Identify which cell holds the provided text, then report its (X, Y) central coordinate. 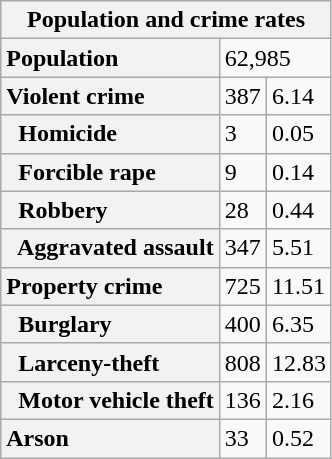
808 (242, 362)
28 (242, 210)
136 (242, 400)
62,985 (275, 58)
387 (242, 96)
0.44 (298, 210)
6.35 (298, 324)
Homicide (110, 134)
0.14 (298, 172)
0.05 (298, 134)
6.14 (298, 96)
12.83 (298, 362)
347 (242, 248)
3 (242, 134)
Burglary (110, 324)
33 (242, 438)
Arson (110, 438)
Forcible rape (110, 172)
Population and crime rates (166, 20)
9 (242, 172)
Motor vehicle theft (110, 400)
725 (242, 286)
5.51 (298, 248)
2.16 (298, 400)
0.52 (298, 438)
Aggravated assault (110, 248)
Larceny-theft (110, 362)
11.51 (298, 286)
400 (242, 324)
Property crime (110, 286)
Violent crime (110, 96)
Population (110, 58)
Robbery (110, 210)
